Locate the cell with the specified text and output its (x, y) center coordinate. 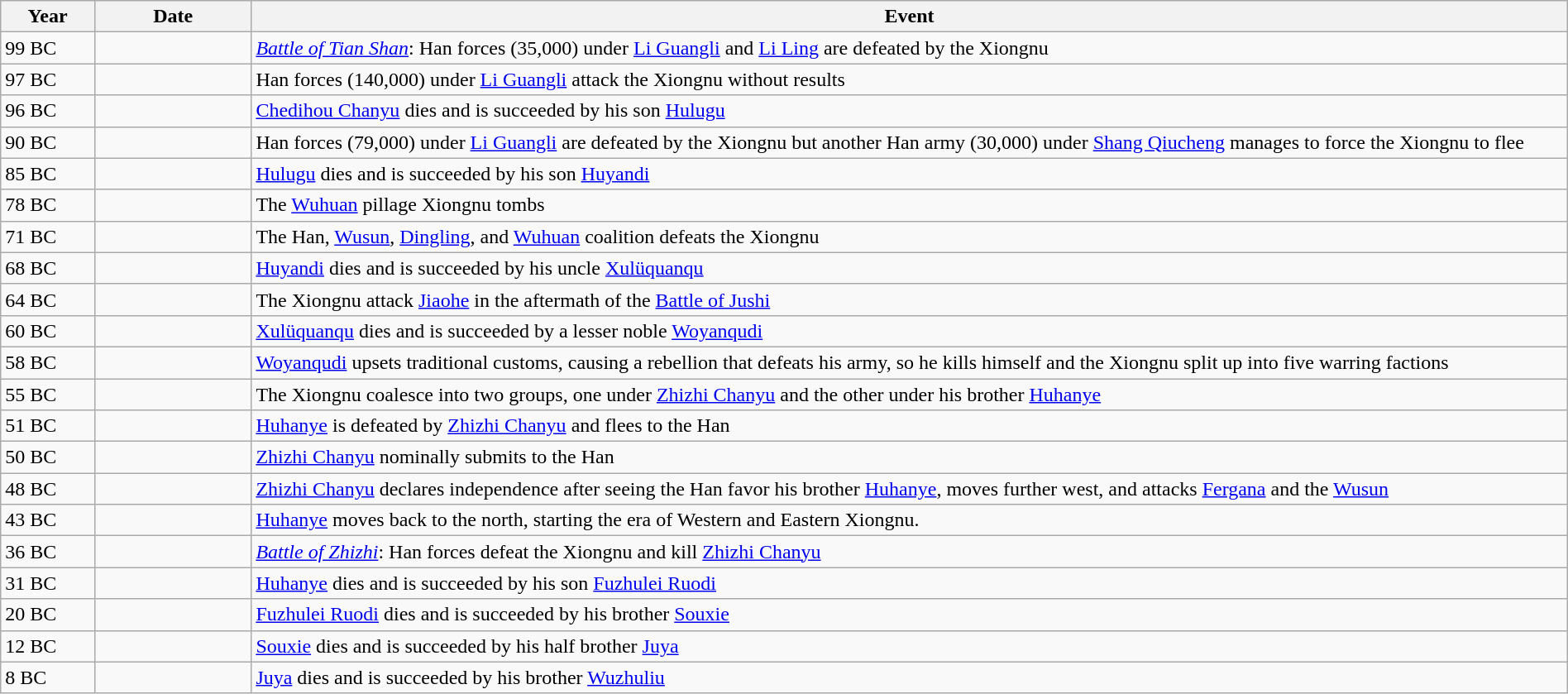
Huhanye moves back to the north, starting the era of Western and Eastern Xiongnu. (910, 520)
Fuzhulei Ruodi dies and is succeeded by his brother Souxie (910, 615)
78 BC (48, 205)
48 BC (48, 489)
60 BC (48, 331)
85 BC (48, 174)
Hulugu dies and is succeeded by his son Huyandi (910, 174)
99 BC (48, 48)
71 BC (48, 237)
Juya dies and is succeeded by his brother Wuzhuliu (910, 677)
Battle of Zhizhi: Han forces defeat the Xiongnu and kill Zhizhi Chanyu (910, 552)
31 BC (48, 583)
68 BC (48, 268)
55 BC (48, 395)
Han forces (140,000) under Li Guangli attack the Xiongnu without results (910, 79)
51 BC (48, 426)
36 BC (48, 552)
The Xiongnu attack Jiaohe in the aftermath of the Battle of Jushi (910, 299)
96 BC (48, 111)
58 BC (48, 362)
Battle of Tian Shan: Han forces (35,000) under Li Guangli and Li Ling are defeated by the Xiongnu (910, 48)
20 BC (48, 615)
97 BC (48, 79)
43 BC (48, 520)
Huhanye dies and is succeeded by his son Fuzhulei Ruodi (910, 583)
Event (910, 17)
The Xiongnu coalesce into two groups, one under Zhizhi Chanyu and the other under his brother Huhanye (910, 395)
Date (172, 17)
The Wuhuan pillage Xiongnu tombs (910, 205)
Souxie dies and is succeeded by his half brother Juya (910, 646)
50 BC (48, 457)
64 BC (48, 299)
Huyandi dies and is succeeded by his uncle Xulüquanqu (910, 268)
Year (48, 17)
12 BC (48, 646)
Zhizhi Chanyu nominally submits to the Han (910, 457)
8 BC (48, 677)
90 BC (48, 142)
Zhizhi Chanyu declares independence after seeing the Han favor his brother Huhanye, moves further west, and attacks Fergana and the Wusun (910, 489)
Chedihou Chanyu dies and is succeeded by his son Hulugu (910, 111)
Huhanye is defeated by Zhizhi Chanyu and flees to the Han (910, 426)
Xulüquanqu dies and is succeeded by a lesser noble Woyanqudi (910, 331)
The Han, Wusun, Dingling, and Wuhuan coalition defeats the Xiongnu (910, 237)
